Detect which cell encompasses the target text, then output its [X, Y] center coordinate. 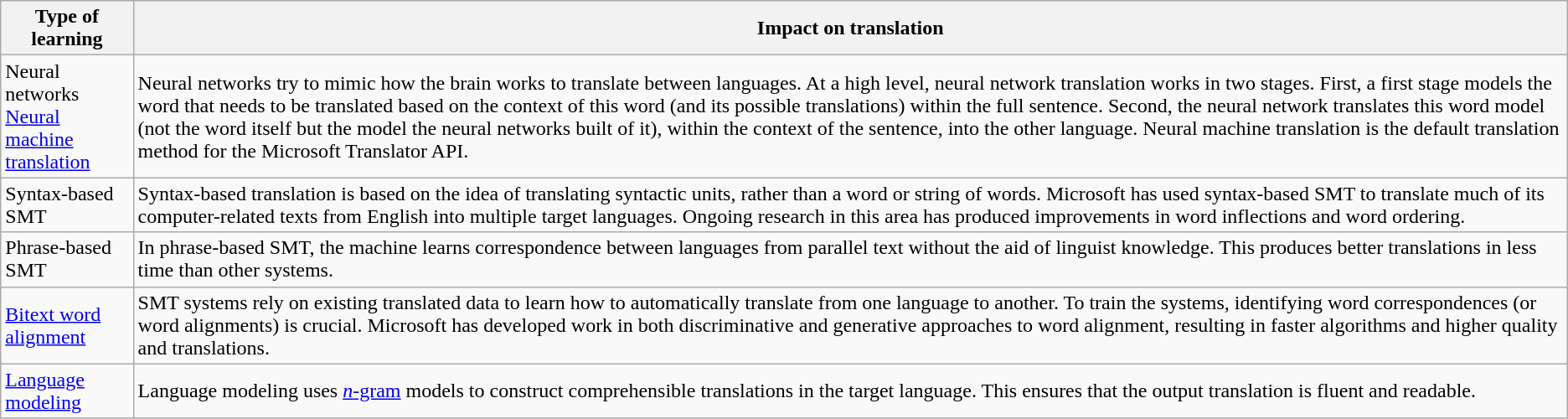
Syntax-based SMT [67, 204]
Type of learning [67, 28]
Neural networksNeural machine translation [67, 116]
Phrase-based SMT [67, 260]
Bitext word alignment [67, 325]
Impact on translation [850, 28]
Language modeling [67, 391]
